From the cell containing the given text, extract its center point as (X, Y) coordinate. 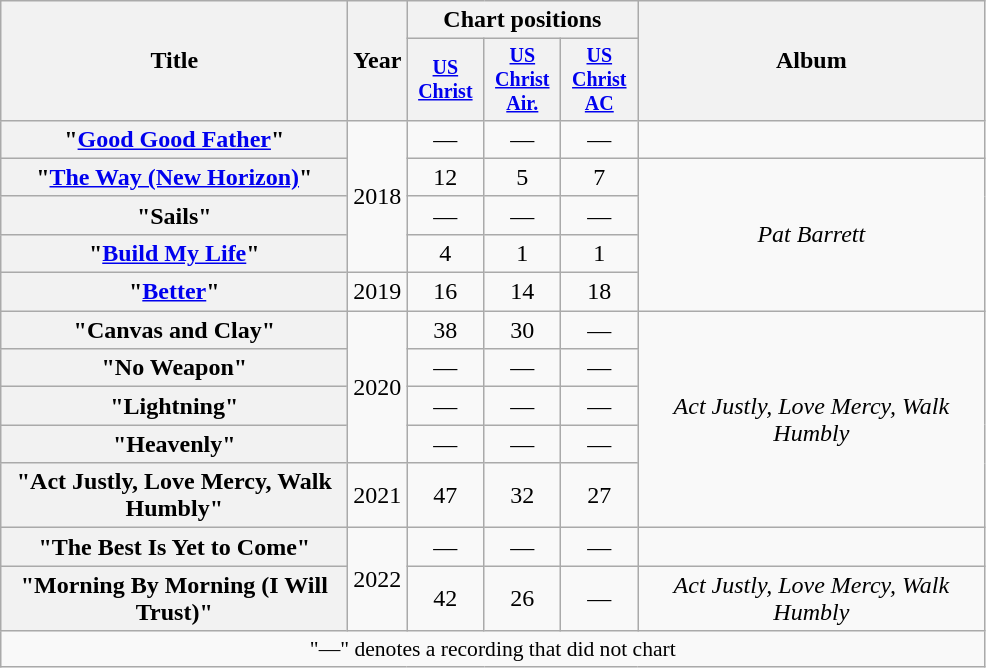
42 (446, 598)
5 (522, 177)
30 (522, 330)
47 (446, 496)
"Sails" (174, 215)
2019 (378, 292)
"The Best Is Yet to Come" (174, 547)
"—" denotes a recording that did not chart (493, 649)
2020 (378, 387)
"Good Good Father" (174, 139)
"Act Justly, Love Mercy, Walk Humbly" (174, 496)
18 (600, 292)
"Canvas and Clay" (174, 330)
"Lightning" (174, 406)
USChrist Air. (522, 80)
Chart positions (522, 20)
32 (522, 496)
7 (600, 177)
26 (522, 598)
USChrist AC (600, 80)
14 (522, 292)
USChrist (446, 80)
Title (174, 61)
"Build My Life" (174, 253)
Album (812, 61)
16 (446, 292)
4 (446, 253)
"Morning By Morning (I Will Trust)" (174, 598)
Pat Barrett (812, 234)
"Heavenly" (174, 444)
2018 (378, 196)
12 (446, 177)
"Better" (174, 292)
2021 (378, 496)
Year (378, 61)
"The Way (New Horizon)" (174, 177)
2022 (378, 580)
"No Weapon" (174, 368)
38 (446, 330)
27 (600, 496)
